For the text-containing cell, return its midpoint in (X, Y) coordinate format. 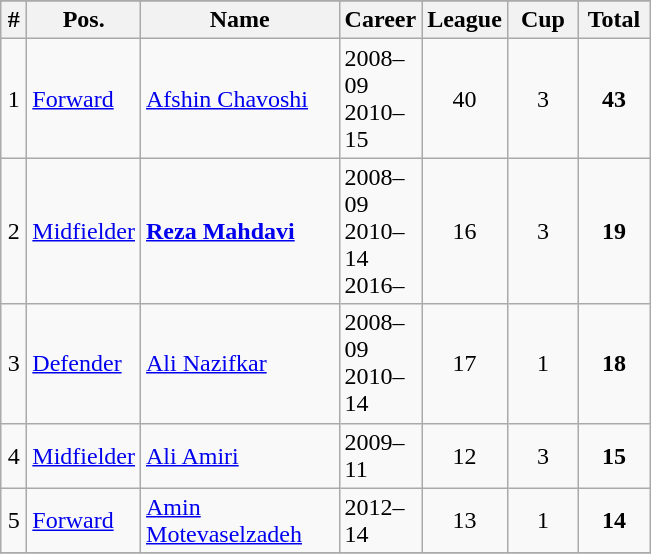
Afshin Chavoshi (240, 98)
13 (465, 520)
2008–092010–15 (380, 98)
League (465, 20)
43 (614, 98)
18 (614, 364)
2008–092010–142016– (380, 231)
Ali Amiri (240, 456)
15 (614, 456)
Pos. (84, 20)
Total (614, 20)
Name (240, 20)
Defender (84, 364)
12 (465, 456)
Reza Mahdavi (240, 231)
40 (465, 98)
Cup (542, 20)
Career (380, 20)
2 (14, 231)
2009–11 (380, 456)
17 (465, 364)
# (14, 20)
5 (14, 520)
Ali Nazifkar (240, 364)
2012–14 (380, 520)
14 (614, 520)
4 (14, 456)
2008–092010–14 (380, 364)
19 (614, 231)
Amin Motevaselzadeh (240, 520)
16 (465, 231)
